Return (x, y) of the center of cell containing provided text 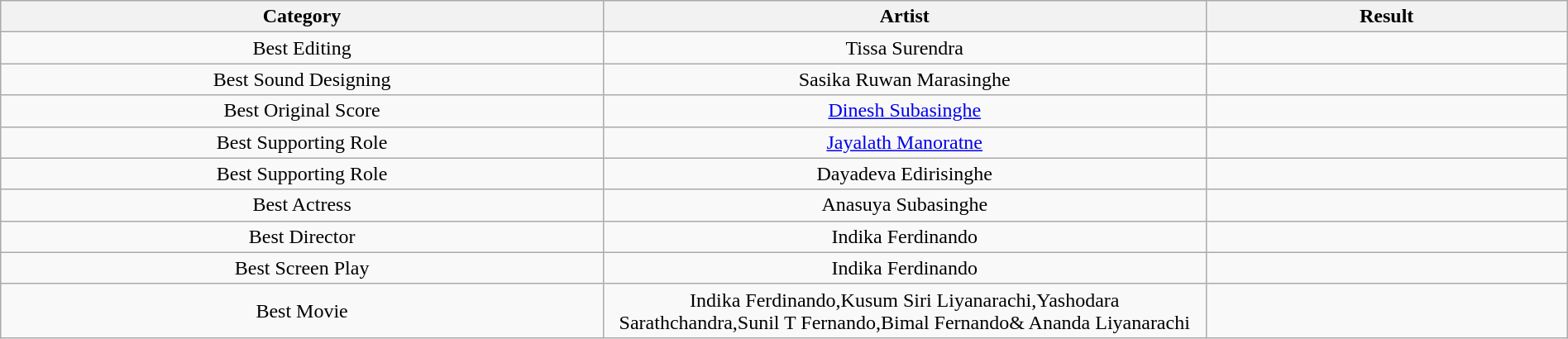
Tissa Surendra (905, 48)
Best Original Score (303, 111)
Artist (905, 17)
Jayalath Manoratne (905, 142)
Best Editing (303, 48)
Sasika Ruwan Marasinghe (905, 79)
Best Sound Designing (303, 79)
Dinesh Subasinghe (905, 111)
Indika Ferdinando,Kusum Siri Liyanarachi,Yashodara Sarathchandra,Sunil T Fernando,Bimal Fernando& Ananda Liyanarachi (905, 311)
Best Movie (303, 311)
Category (303, 17)
Best Screen Play (303, 268)
Dayadeva Edirisinghe (905, 174)
Result (1386, 17)
Best Director (303, 236)
Anasuya Subasinghe (905, 205)
Best Actress (303, 205)
